Scan for the cell matching the given text and deliver its (X, Y) coordinate at center. 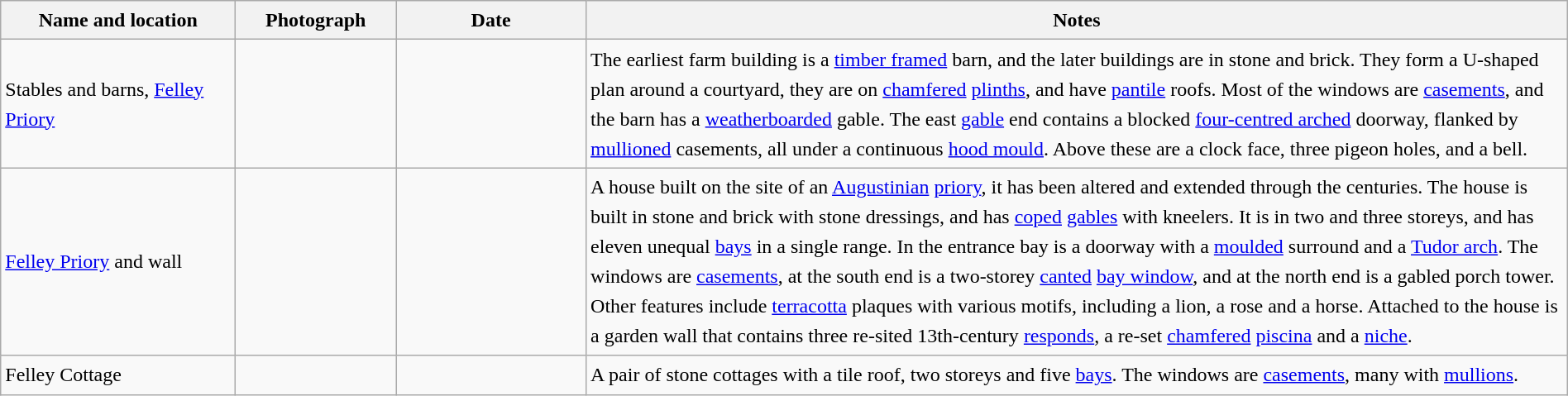
Felley Priory and wall (118, 261)
Notes (1077, 20)
Felley Cottage (118, 375)
Stables and barns, Felley Priory (118, 104)
A pair of stone cottages with a tile roof, two storeys and five bays. The windows are casements, many with mullions. (1077, 375)
Photograph (316, 20)
Name and location (118, 20)
Date (491, 20)
